Return (X, Y) of the center of cell containing provided text 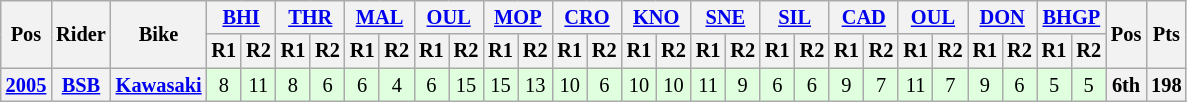
Pts (1166, 34)
4 (396, 85)
THR (310, 17)
SIL (794, 17)
DON (1002, 17)
6th (1126, 85)
198 (1166, 85)
13 (536, 85)
KNO (656, 17)
BHI (240, 17)
CRO (586, 17)
Kawasaki (159, 85)
SNE (726, 17)
CAD (864, 17)
2005 (26, 85)
Rider (81, 34)
BSB (81, 85)
Bike (159, 34)
BHGP (1072, 17)
MOP (518, 17)
MAL (380, 17)
